Detect which cell encompasses the target text, then output its [X, Y] center coordinate. 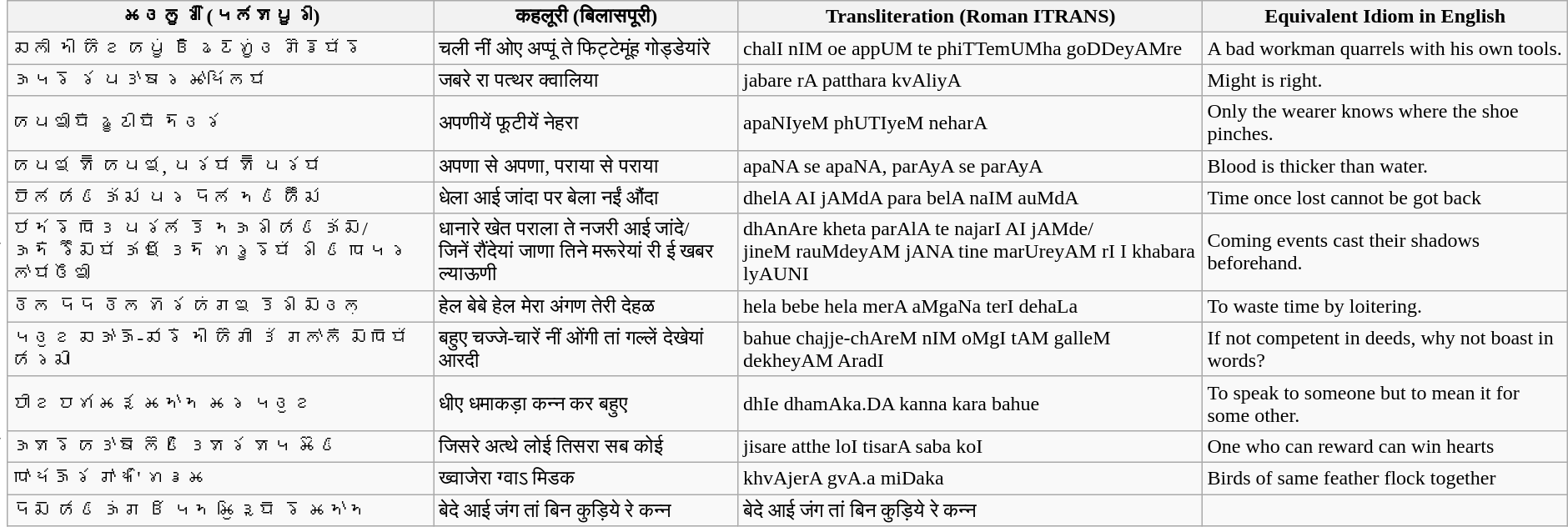
khvAjerA gvA.a miDaka [970, 478]
bahue chajje-chAreM nIM oMgI tAM galleM dekheyAM AradI [970, 349]
apaNIyeM phUTIyeM neharA [970, 123]
𑚜𑚯𑚆 𑚜𑚢𑚭𑚊𑚪𑚭 𑚊𑚝𑚶𑚝 𑚊𑚤 𑚠𑚩𑚰𑚆 [221, 404]
अपणा से अपणा, पराया से पराया [585, 166]
Blood is thicker than water. [1385, 166]
चली नीं ओए अप्पूं ते फिट्टेमूंह गोड्डेयांरे [585, 48]
𑚠𑚩𑚰𑚆 𑚏𑚑𑚶𑚑𑚲-𑚏𑚭𑚤𑚲𑚫 𑚝𑚯𑚫 𑚈𑚫𑚌𑚯 𑚙𑚭𑚫 𑚌𑚥𑚶𑚥𑚲𑚫 𑚛𑚲𑚸𑚲𑚣𑚭𑚫 𑚁𑚤𑚛𑚯 [221, 349]
धेला आई जांदा पर बेला नईं औंदा [585, 198]
धीए धमाकड़ा कन्न कर बहुए [585, 404]
dhAnAre kheta parAlA te najarI AI jAMde/jineM rauMdeyAM jANA tine marUreyAM rI I khabara lyAUNI [970, 252]
chalI nIM oe appUM te phiTTemUMha goDDeyAMre [970, 48]
dhelA AI jAMdA para belA naIM auMdA [970, 198]
Coming events cast their shadows beforehand. [1385, 252]
हेल बेबे हेल मेरा अंगण तेरी देहळ [585, 306]
अपणीयें फूटीयें नेहरा [585, 123]
hela bebe hela merA aMgaNa terI dehaLa [970, 306]
jisare atthe loI tisarA saba koI [970, 446]
ख्वाजेरा ग्वाऽ मिडक [585, 478]
If not competent in deeds, why not boast in words? [1385, 349]
To speak to someone but to mean it for some other. [1385, 404]
One who can reward can win hearts [1385, 446]
जबरे रा पत्थर क्वालिया [585, 80]
धानारे खेत पराला ते नजरी आई जांदे/जिनें रौंदेयां जाणा तिने मरूरेयां री ई खबर ल्याऊणी [585, 252]
Might is right. [1385, 80]
To waste time by loitering. [1385, 306]
dhIe dhamAka.DA kanna kara bahue [970, 404]
Birds of same feather flock together [1385, 478]
कहलूरी (बिलासपूरी) [585, 17]
𑚏𑚥𑚯 𑚝𑚯𑚫 𑚈𑚆 𑚀𑚞𑚱𑚫 𑚙𑚲 𑚟𑚮𑚔𑚲𑚢𑚱𑚫𑚩 𑚌𑚴𑚖𑚲𑚣𑚭𑚫𑚤𑚲 [221, 48]
𑚠𑚲𑚛𑚲 𑚁𑚃 𑚑𑚫𑚌 𑚙𑚭𑚫 𑚠𑚮𑚝 𑚊𑚰𑚪𑚮𑚣𑚲 𑚤𑚲 𑚊𑚝𑚶𑚝 [221, 509]
Time once lost cannot be got back [1385, 198]
𑚸𑚶𑚦𑚭𑚑𑚲𑚤𑚭 𑚌𑚶𑚦𑚭' 𑚢𑚮𑚖𑚊 [221, 478]
𑚀𑚞𑚘𑚯𑚣𑚲𑚫 𑚟𑚱𑚔𑚯𑚣𑚲𑚫 𑚝𑚲𑚩𑚤𑚭 [221, 123]
A bad workman quarrels with his own tools. [1385, 48]
𑚜𑚲𑚥𑚭 𑚁𑚃 𑚑𑚭𑚫𑚛𑚭 𑚞𑚤 𑚠𑚲𑚥𑚭 𑚝𑚃𑚫 𑚉𑚫𑚛𑚭 [221, 198]
jabare rA patthara kvAliyA [970, 80]
𑚑𑚮𑚨𑚤𑚲 𑚀𑚙𑚶𑚚𑚲 𑚥𑚴𑚃 𑚙𑚮𑚨𑚤𑚭 𑚨𑚠 𑚊𑚴𑚃 [221, 446]
𑚩𑚲𑚥 𑚠𑚲𑚠𑚲 𑚩𑚲𑚥 𑚢𑚲𑚤𑚭 𑚀𑚫𑚌𑚘 𑚙𑚲𑚤𑚯 𑚛𑚲𑚩𑚥𑚷 [221, 306]
𑚀𑚞𑚘𑚭 𑚨𑚳 𑚀𑚞𑚘𑚭, 𑚞𑚤𑚭𑚣𑚭 𑚨𑚳 𑚞𑚤𑚭𑚣𑚭 [221, 166]
apaNA se apaNA, parAyA se parAyA [970, 166]
𑚑𑚠𑚤𑚲 𑚤𑚭 𑚞𑚙𑚶𑚚𑚤 𑚊𑚶𑚦𑚭𑚥𑚮𑚣𑚭 [221, 80]
जिसरे अत्थे लोई तिसरा सब कोई [585, 446]
Only the wearer knows where the shoe pinches. [1385, 123]
Equivalent Idiom in English [1385, 17]
𑚜𑚭𑚝𑚭𑚤𑚲 𑚸𑚲𑚙 𑚞𑚤𑚭𑚥𑚭 𑚙𑚲 𑚝𑚑𑚤𑚯 𑚁𑚃 𑚑𑚭𑚫𑚛𑚲/𑚑𑚮𑚝𑚲𑚫 𑚤𑚵𑚫𑚛𑚲𑚣𑚭𑚫 𑚑𑚭𑚘𑚭 𑚙𑚮𑚝𑚲 𑚢𑚤𑚱𑚤𑚲𑚣𑚭𑚫 𑚤𑚯 𑚃 𑚸𑚠𑚤 𑚥𑚶𑚣𑚭𑚅𑚘𑚯 [221, 252]
बहुए चज्जे-चारें नीं ओंगी तां गल्लें देखेयां आरदी [585, 349]
Transliteration (Roman ITRANS) [970, 17]
𑚊𑚩𑚥𑚱𑚤𑚯 (𑚠𑚮𑚥𑚭𑚨𑚞𑚱𑚤𑚯) [221, 17]
